Scan for the cell matching the given text and deliver its [X, Y] coordinate at center. 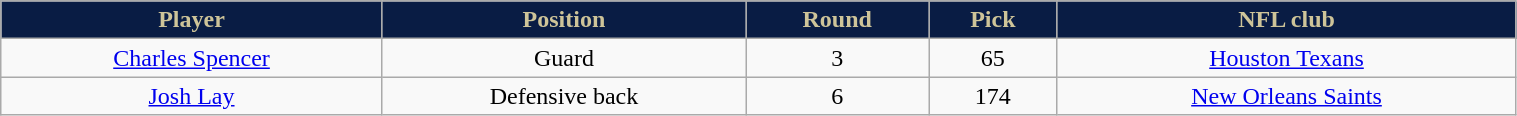
Position [564, 20]
NFL club [1286, 20]
Houston Texans [1286, 58]
3 [838, 58]
65 [993, 58]
174 [993, 96]
Player [192, 20]
Josh Lay [192, 96]
Guard [564, 58]
Round [838, 20]
Charles Spencer [192, 58]
Defensive back [564, 96]
Pick [993, 20]
New Orleans Saints [1286, 96]
6 [838, 96]
